Determine the (X, Y) coordinate at the center of the cell enclosing the given text.  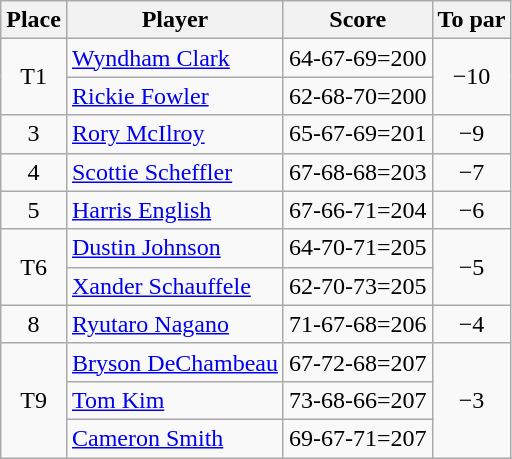
67-68-68=203 (358, 172)
64-67-69=200 (358, 58)
5 (34, 210)
Cameron Smith (174, 438)
64-70-71=205 (358, 248)
73-68-66=207 (358, 400)
62-68-70=200 (358, 96)
Harris English (174, 210)
3 (34, 134)
8 (34, 324)
Rickie Fowler (174, 96)
−9 (472, 134)
Player (174, 20)
67-72-68=207 (358, 362)
Xander Schauffele (174, 286)
4 (34, 172)
Ryutaro Nagano (174, 324)
−10 (472, 77)
Dustin Johnson (174, 248)
Score (358, 20)
−6 (472, 210)
T1 (34, 77)
−5 (472, 267)
65-67-69=201 (358, 134)
Scottie Scheffler (174, 172)
69-67-71=207 (358, 438)
Place (34, 20)
T6 (34, 267)
−3 (472, 400)
Bryson DeChambeau (174, 362)
62-70-73=205 (358, 286)
Rory McIlroy (174, 134)
To par (472, 20)
−7 (472, 172)
67-66-71=204 (358, 210)
Tom Kim (174, 400)
−4 (472, 324)
Wyndham Clark (174, 58)
T9 (34, 400)
71-67-68=206 (358, 324)
